Detect which cell encompasses the target text, then output its (X, Y) center coordinate. 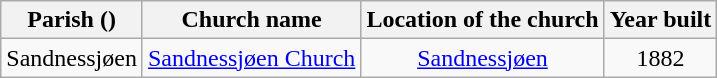
Year built (660, 20)
1882 (660, 58)
Church name (251, 20)
Location of the church (482, 20)
Parish () (72, 20)
Sandnessjøen Church (251, 58)
